From the cell containing the given text, extract its center point as [x, y] coordinate. 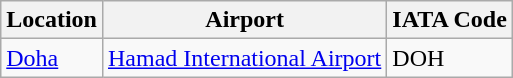
Hamad International Airport [244, 58]
Airport [244, 20]
Doha [52, 58]
Location [52, 20]
IATA Code [450, 20]
DOH [450, 58]
